Scan for the cell matching the given text and deliver its [x, y] coordinate at center. 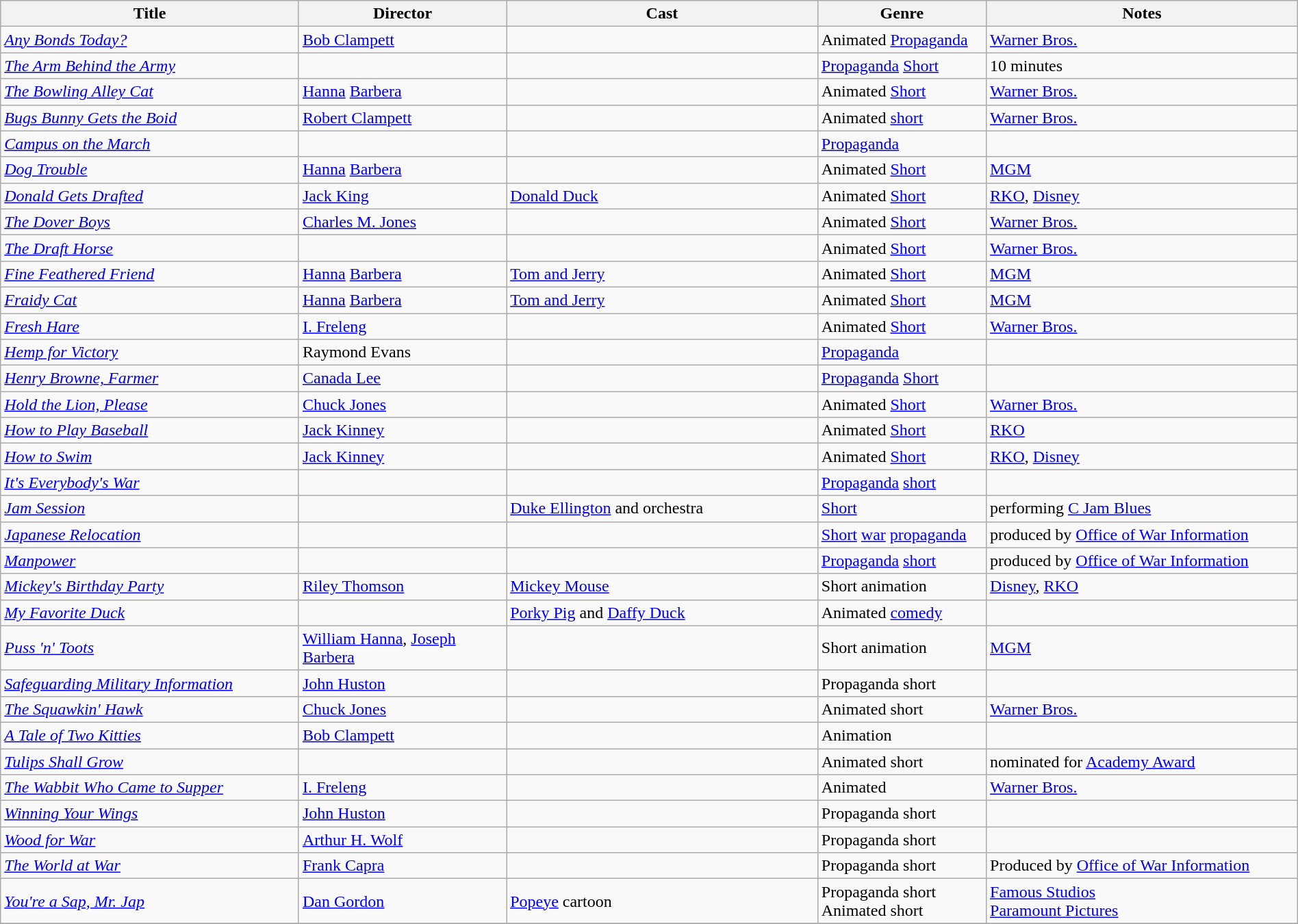
How to Play Baseball [150, 431]
Short war propaganda [902, 535]
How to Swim [150, 457]
Short [902, 509]
RKO [1142, 431]
Animation [902, 735]
Fraidy Cat [150, 300]
Charles M. Jones [403, 222]
Propaganda shortAnimated short [902, 901]
Animated [902, 788]
Any Bonds Today? [150, 40]
It's Everybody's War [150, 483]
The Bowling Alley Cat [150, 92]
Duke Ellington and orchestra [663, 509]
Popeye cartoon [663, 901]
Wood for War [150, 840]
Hemp for Victory [150, 352]
Campus on the March [150, 144]
The Draft Horse [150, 248]
Animated Propaganda [902, 40]
The Wabbit Who Came to Supper [150, 788]
Arthur H. Wolf [403, 840]
Director [403, 14]
Puss 'n' Toots [150, 647]
Donald Gets Drafted [150, 196]
Animated comedy [902, 613]
Safeguarding Military Information [150, 683]
The Squawkin' Hawk [150, 709]
Robert Clampett [403, 118]
Dog Trouble [150, 170]
Produced by Office of War Information [1142, 866]
Canada Lee [403, 378]
My Favorite Duck [150, 613]
nominated for Academy Award [1142, 762]
A Tale of Two Kitties [150, 735]
Fine Feathered Friend [150, 274]
Mickey Mouse [663, 587]
Mickey's Birthday Party [150, 587]
Tulips Shall Grow [150, 762]
Japanese Relocation [150, 535]
Raymond Evans [403, 352]
10 minutes [1142, 66]
performing C Jam Blues [1142, 509]
Henry Browne, Farmer [150, 378]
Jack King [403, 196]
William Hanna, Joseph Barbera [403, 647]
Disney, RKO [1142, 587]
Fresh Hare [150, 326]
The Dover Boys [150, 222]
Bugs Bunny Gets the Boid [150, 118]
You're a Sap, Mr. Jap [150, 901]
Jam Session [150, 509]
Donald Duck [663, 196]
Manpower [150, 561]
Frank Capra [403, 866]
Dan Gordon [403, 901]
Winning Your Wings [150, 814]
Famous StudiosParamount Pictures [1142, 901]
The Arm Behind the Army [150, 66]
Cast [663, 14]
The World at War [150, 866]
Title [150, 14]
Riley Thomson [403, 587]
Porky Pig and Daffy Duck [663, 613]
Hold the Lion, Please [150, 405]
Genre [902, 14]
Notes [1142, 14]
